Determine the (x, y) coordinate at the center of the cell enclosing the given text.  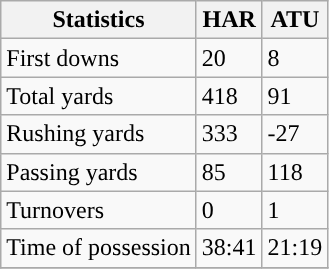
85 (229, 172)
0 (229, 210)
20 (229, 58)
Total yards (99, 96)
First downs (99, 58)
HAR (229, 20)
Turnovers (99, 210)
418 (229, 96)
Time of possession (99, 248)
333 (229, 134)
ATU (295, 20)
Statistics (99, 20)
91 (295, 96)
-27 (295, 134)
118 (295, 172)
8 (295, 58)
1 (295, 210)
21:19 (295, 248)
Rushing yards (99, 134)
Passing yards (99, 172)
38:41 (229, 248)
